Determine the (x, y) coordinate at the center of the cell enclosing the given text.  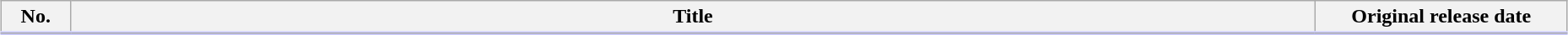
No. (35, 17)
Original release date (1441, 17)
Title (693, 17)
